Find where the given text appears and provide that cell's center as [X, Y] coordinate. 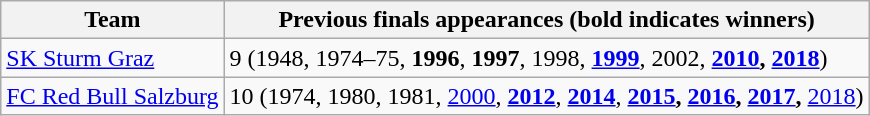
Team [112, 20]
FC Red Bull Salzburg [112, 96]
SK Sturm Graz [112, 58]
Previous finals appearances (bold indicates winners) [546, 20]
9 (1948, 1974–75, 1996, 1997, 1998, 1999, 2002, 2010, 2018) [546, 58]
10 (1974, 1980, 1981, 2000, 2012, 2014, 2015, 2016, 2017, 2018) [546, 96]
